Determine the (X, Y) coordinate at the center of the cell enclosing the given text.  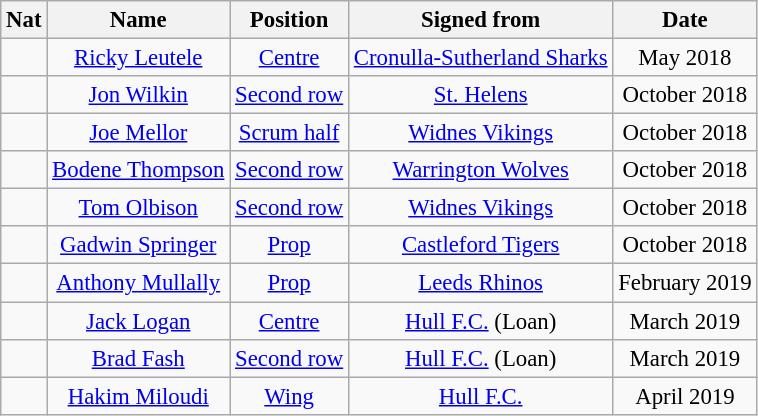
Signed from (481, 20)
May 2018 (685, 58)
Anthony Mullally (138, 283)
Joe Mellor (138, 133)
February 2019 (685, 283)
April 2019 (685, 396)
Nat (24, 20)
Castleford Tigers (481, 245)
Position (290, 20)
Tom Olbison (138, 208)
Wing (290, 396)
Cronulla-Sutherland Sharks (481, 58)
Warrington Wolves (481, 170)
Date (685, 20)
Hakim Miloudi (138, 396)
Name (138, 20)
Jack Logan (138, 321)
Ricky Leutele (138, 58)
Brad Fash (138, 358)
Leeds Rhinos (481, 283)
Gadwin Springer (138, 245)
Jon Wilkin (138, 95)
St. Helens (481, 95)
Scrum half (290, 133)
Hull F.C. (481, 396)
Bodene Thompson (138, 170)
